Determine the [x, y] coordinate at the center of the cell enclosing the given text.  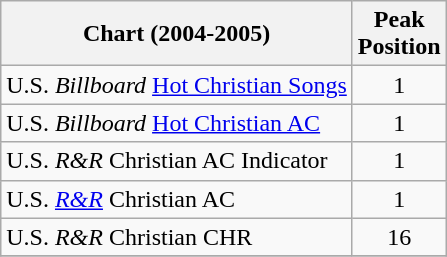
16 [399, 237]
U.S. Billboard Hot Christian Songs [177, 85]
Chart (2004-2005) [177, 34]
Peak Position [399, 34]
U.S. R&R Christian CHR [177, 237]
U.S. Billboard Hot Christian AC [177, 123]
U.S. R&R Christian AC [177, 199]
U.S. R&R Christian AC Indicator [177, 161]
